Identify which cell holds the provided text, then report its (X, Y) central coordinate. 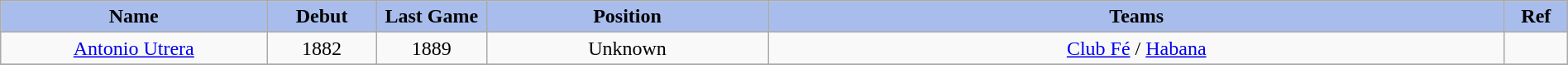
Club Fé / Habana (1136, 48)
Teams (1136, 17)
Last Game (432, 17)
Name (134, 17)
Position (627, 17)
Ref (1536, 17)
1882 (323, 48)
Unknown (627, 48)
Antonio Utrera (134, 48)
1889 (432, 48)
Debut (323, 17)
